Determine the [x, y] coordinate at the center of the cell enclosing the given text.  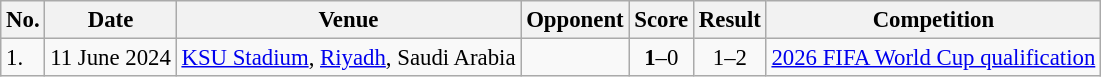
Score [662, 20]
Opponent [575, 20]
1–2 [730, 58]
11 June 2024 [110, 58]
1. [23, 58]
KSU Stadium, Riyadh, Saudi Arabia [348, 58]
Venue [348, 20]
Competition [933, 20]
2026 FIFA World Cup qualification [933, 58]
Result [730, 20]
Date [110, 20]
1–0 [662, 58]
No. [23, 20]
